Capture the cell that displays the provided text and extract its [X, Y] central coordinate. 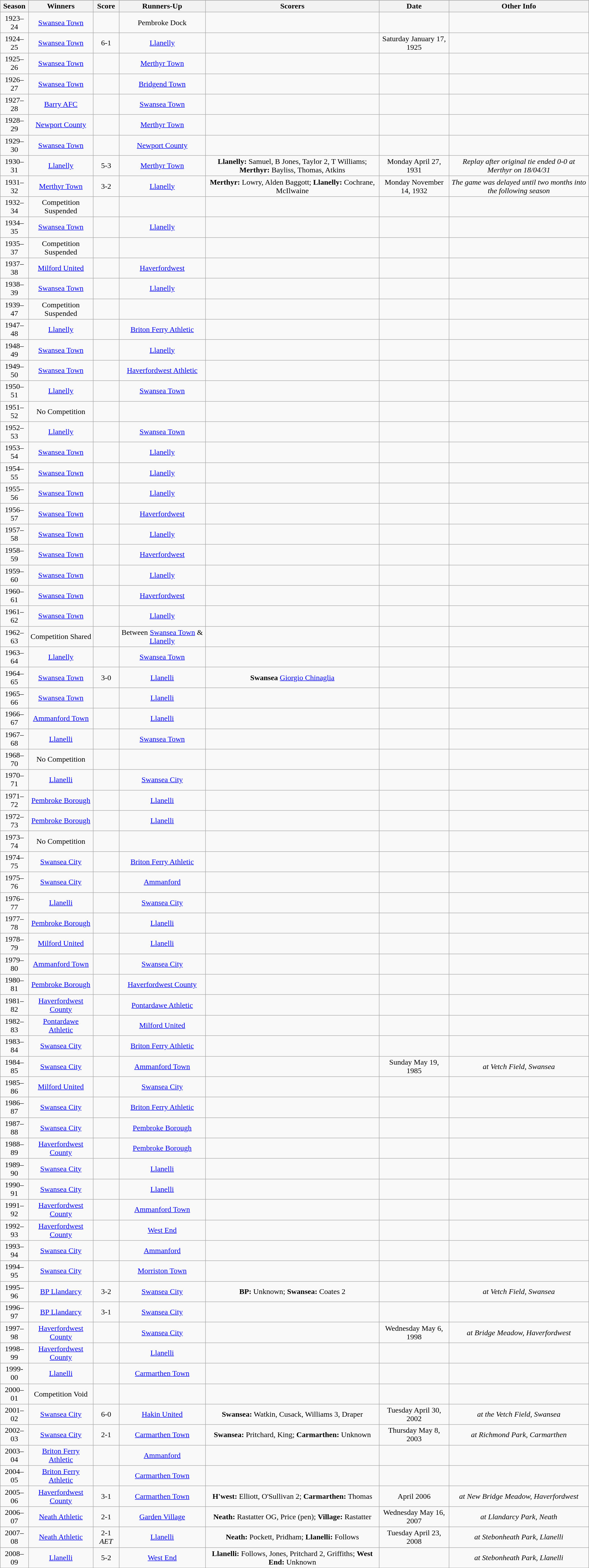
Between Swansea Town & Llanelly [162, 637]
1989–90 [14, 1168]
Morriston Town [162, 1271]
1972–73 [14, 820]
1956–57 [14, 513]
1960–61 [14, 596]
Neath: Pockett, Pridham; Llanelli: Follows [292, 1537]
1927–28 [14, 104]
1999-00 [14, 1374]
1947–48 [14, 330]
3-0 [106, 678]
2006–07 [14, 1516]
1950–51 [14, 391]
2008–09 [14, 1557]
at Llandarcy Park, Neath [519, 1516]
Swansea: Watkin, Cusack, Williams 3, Draper [292, 1414]
1939–47 [14, 309]
1997–98 [14, 1333]
Swansea Giorgio Chinaglia [292, 678]
1988–89 [14, 1148]
1925–26 [14, 64]
1968–70 [14, 759]
1923–24 [14, 23]
Tuesday April 30, 2002 [414, 1414]
1931–32 [14, 186]
1955–56 [14, 493]
Monday November 14, 1932 [414, 186]
1964–65 [14, 678]
The game was delayed until two months into the following season [519, 186]
Sunday May 19, 1985 [414, 1067]
Monday April 27, 1931 [414, 165]
1948–49 [14, 350]
1990–91 [14, 1189]
1952–53 [14, 432]
Pembroke Dock [162, 23]
Wednesday May 16, 2007 [414, 1516]
1973–74 [14, 841]
1935–37 [14, 247]
1986–87 [14, 1107]
1953–54 [14, 452]
1981–82 [14, 1005]
1993–94 [14, 1251]
1991–92 [14, 1209]
5-2 [106, 1557]
1970–71 [14, 780]
2005–06 [14, 1496]
Replay after original tie ended 0-0 at Merthyr on 18/04/31 [519, 165]
at New Bridge Meadow, Haverfordwest [519, 1496]
Score [106, 6]
5-3 [106, 165]
April 2006 [414, 1496]
1971–72 [14, 800]
2001–02 [14, 1414]
Swansea: Pritchard, King; Carmarthen: Unknown [292, 1435]
1938–39 [14, 289]
1929–30 [14, 145]
Thursday May 8, 2003 [414, 1435]
1978–79 [14, 944]
1962–63 [14, 637]
6-0 [106, 1414]
Other Info [519, 6]
1926–27 [14, 84]
Season [14, 6]
1998–99 [14, 1353]
Winners [61, 6]
Saturday January 17, 1925 [414, 43]
6-1 [106, 43]
Llanelli: Follows, Jones, Pritchard 2, Griffiths; West End: Unknown [292, 1557]
1985–86 [14, 1087]
1995–96 [14, 1292]
1982–83 [14, 1026]
at Bridge Meadow, Haverfordwest [519, 1333]
H'west: Elliott, O'Sullivan 2; Carmarthen: Thomas [292, 1496]
Garden Village [162, 1516]
2004–05 [14, 1476]
Competition Shared [61, 637]
1957–58 [14, 534]
1996–97 [14, 1312]
1958–59 [14, 554]
1965–66 [14, 698]
2003–04 [14, 1455]
1934–35 [14, 227]
Hakin United [162, 1414]
1967–68 [14, 739]
Haverfordwest Athletic [162, 371]
Date [414, 6]
1924–25 [14, 43]
2-1 AET [106, 1537]
1977–78 [14, 923]
1930–31 [14, 165]
1961–62 [14, 616]
1951–52 [14, 412]
Wednesday May 6, 1998 [414, 1333]
1928–29 [14, 125]
1963–64 [14, 657]
2002–03 [14, 1435]
BP: Unknown; Swansea: Coates 2 [292, 1292]
1980–81 [14, 985]
1976–77 [14, 902]
Neath: Rastatter OG, Price (pen); Village: Rastatter [292, 1516]
1994–95 [14, 1271]
Tuesday April 23, 2008 [414, 1537]
1966–67 [14, 719]
1983–84 [14, 1046]
1979–80 [14, 964]
at Richmond Park, Carmarthen [519, 1435]
2007–08 [14, 1537]
1975–76 [14, 882]
Runners-Up [162, 6]
Barry AFC [61, 104]
Llanelly: Samuel, B Jones, Taylor 2, T Williams; Merthyr: Bayliss, Thomas, Atkins [292, 165]
1984–85 [14, 1067]
Competition Void [61, 1394]
at the Vetch Field, Swansea [519, 1414]
1937–38 [14, 268]
Scorers [292, 6]
1949–50 [14, 371]
2000–01 [14, 1394]
1954–55 [14, 473]
Bridgend Town [162, 84]
1992–93 [14, 1230]
1987–88 [14, 1128]
1959–60 [14, 575]
1974–75 [14, 861]
Merthyr: Lowry, Alden Baggott; Llanelly: Cochrane, McIlwaine [292, 186]
1932–34 [14, 206]
